Provide the [x, y] coordinate of the cell's center where the given text is located.  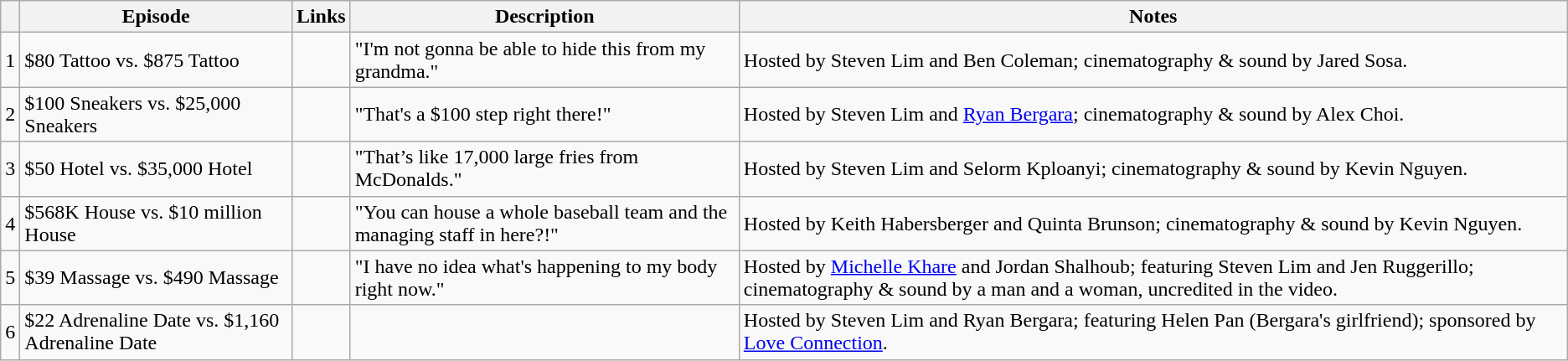
3 [10, 169]
Hosted by Keith Habersberger and Quinta Brunson; cinematography & sound by Kevin Nguyen. [1153, 223]
"That's a $100 step right there!" [544, 114]
5 [10, 278]
Hosted by Steven Lim and Ben Coleman; cinematography & sound by Jared Sosa. [1153, 60]
"That’s like 17,000 large fries from McDonalds." [544, 169]
$100 Sneakers vs. $25,000 Sneakers [156, 114]
Episode [156, 17]
"I have no idea what's happening to my body right now." [544, 278]
Hosted by Steven Lim and Ryan Bergara; featuring Helen Pan (Bergara's girlfriend); sponsored by Love Connection. [1153, 332]
2 [10, 114]
$50 Hotel vs. $35,000 Hotel [156, 169]
6 [10, 332]
Hosted by Steven Lim and Selorm Kploanyi; cinematography & sound by Kevin Nguyen. [1153, 169]
$568K House vs. $10 million House [156, 223]
$22 Adrenaline Date vs. $1,160 Adrenaline Date [156, 332]
$39 Massage vs. $490 Massage [156, 278]
$80 Tattoo vs. $875 Tattoo [156, 60]
Notes [1153, 17]
Hosted by Steven Lim and Ryan Bergara; cinematography & sound by Alex Choi. [1153, 114]
Links [321, 17]
"You can house a whole baseball team and the managing staff in here?!" [544, 223]
"I'm not gonna be able to hide this from my grandma." [544, 60]
4 [10, 223]
Description [544, 17]
1 [10, 60]
